Return the [X, Y] coordinate for the center point of the cell that contains the specified text.  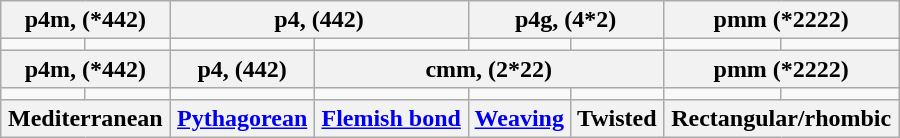
Twisted [618, 118]
cmm, (2*22) [488, 69]
Weaving [520, 118]
Flemish bond [391, 118]
Mediterranean [86, 118]
Rectangular/rhombic [781, 118]
p4g, (4*2) [566, 20]
Pythagorean [242, 118]
